Return the (X, Y) coordinate for the center point of the cell that contains the specified text.  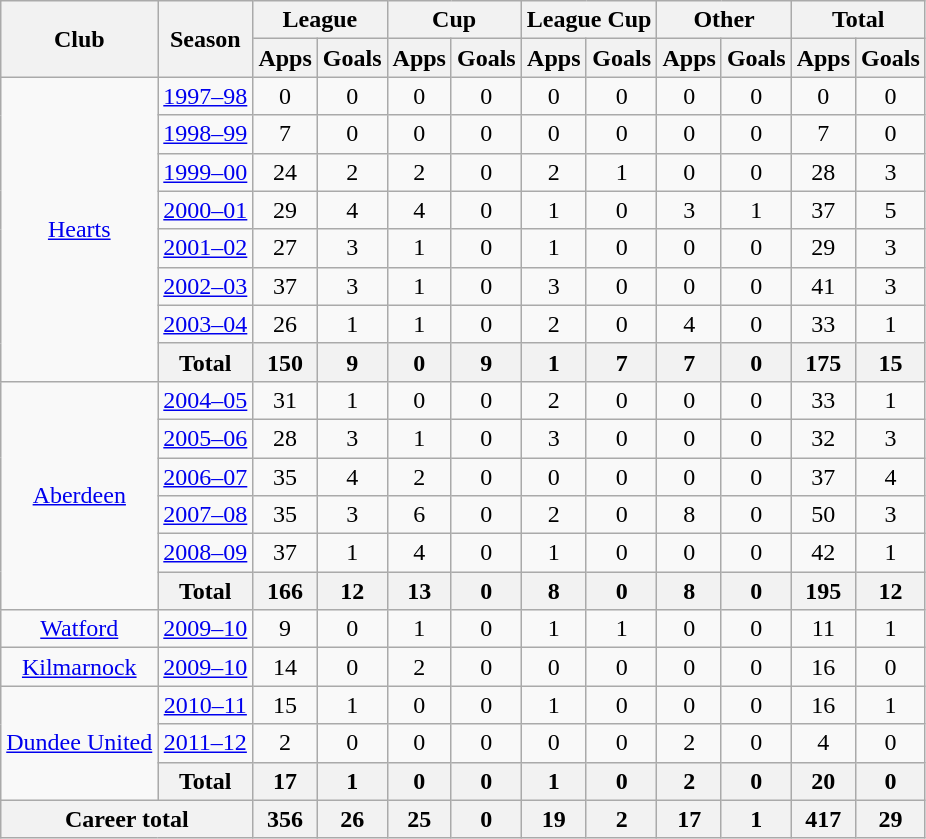
356 (285, 819)
Cup (454, 20)
5 (891, 210)
27 (285, 248)
2001–02 (206, 248)
195 (823, 591)
Watford (80, 629)
6 (419, 515)
14 (285, 667)
1997–98 (206, 96)
2011–12 (206, 743)
2008–09 (206, 553)
Career total (127, 819)
Hearts (80, 229)
League Cup (589, 20)
Season (206, 39)
150 (285, 362)
2005–06 (206, 438)
50 (823, 515)
11 (823, 629)
166 (285, 591)
1998–99 (206, 134)
19 (554, 819)
Kilmarnock (80, 667)
20 (823, 781)
32 (823, 438)
2000–01 (206, 210)
417 (823, 819)
31 (285, 400)
Aberdeen (80, 495)
2004–05 (206, 400)
41 (823, 286)
2007–08 (206, 515)
2002–03 (206, 286)
25 (419, 819)
League (320, 20)
Other (724, 20)
175 (823, 362)
Club (80, 39)
2006–07 (206, 477)
42 (823, 553)
13 (419, 591)
1999–00 (206, 172)
24 (285, 172)
2003–04 (206, 324)
Dundee United (80, 743)
2010–11 (206, 705)
